Detect which cell encompasses the target text, then output its [x, y] center coordinate. 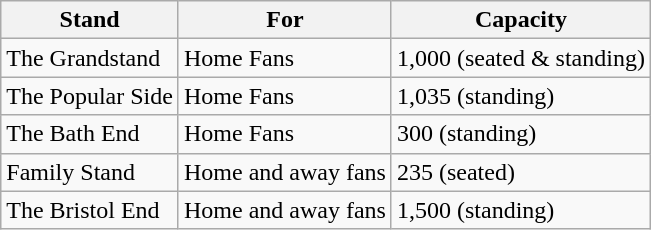
The Popular Side [90, 96]
300 (standing) [520, 134]
1,500 (standing) [520, 210]
The Bath End [90, 134]
Stand [90, 20]
235 (seated) [520, 172]
Family Stand [90, 172]
The Bristol End [90, 210]
For [284, 20]
Capacity [520, 20]
The Grandstand [90, 58]
1,035 (standing) [520, 96]
1,000 (seated & standing) [520, 58]
